From the cell containing the given text, extract its center point as [X, Y] coordinate. 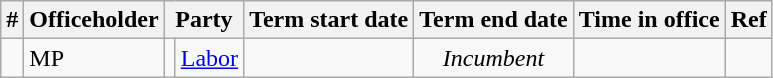
Incumbent [494, 58]
Ref [748, 20]
Time in office [649, 20]
Party [204, 20]
Officeholder [94, 20]
Labor [209, 58]
MP [94, 58]
Term end date [494, 20]
Term start date [329, 20]
# [12, 20]
